Output the (X, Y) coordinate of the center of the cell containing the given text.  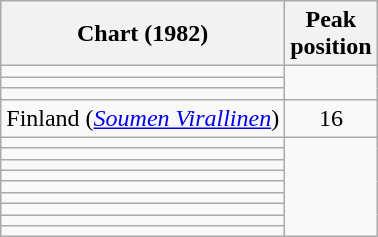
Finland (Soumen Virallinen) (143, 118)
Peakposition (331, 34)
16 (331, 118)
Chart (1982) (143, 34)
